Find where the given text appears and provide that cell's center as [x, y] coordinate. 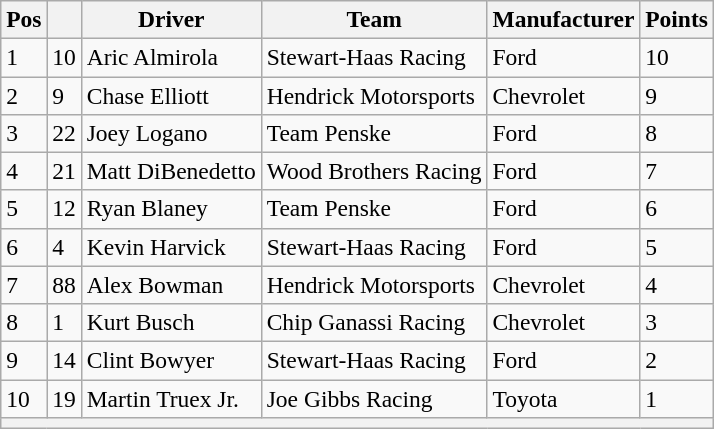
19 [64, 398]
Joey Logano [171, 133]
Aric Almirola [171, 57]
Clint Bowyer [171, 360]
Manufacturer [564, 19]
Team [374, 19]
Wood Brothers Racing [374, 171]
14 [64, 360]
Driver [171, 19]
22 [64, 133]
Kevin Harvick [171, 247]
Chip Ganassi Racing [374, 322]
Matt DiBenedetto [171, 171]
88 [64, 285]
Ryan Blaney [171, 209]
Pos [24, 19]
Alex Bowman [171, 285]
Kurt Busch [171, 322]
12 [64, 209]
Points [677, 19]
21 [64, 171]
Martin Truex Jr. [171, 398]
Joe Gibbs Racing [374, 398]
Toyota [564, 398]
Chase Elliott [171, 95]
